Return the (X, Y) coordinate for the center point of the cell that contains the specified text.  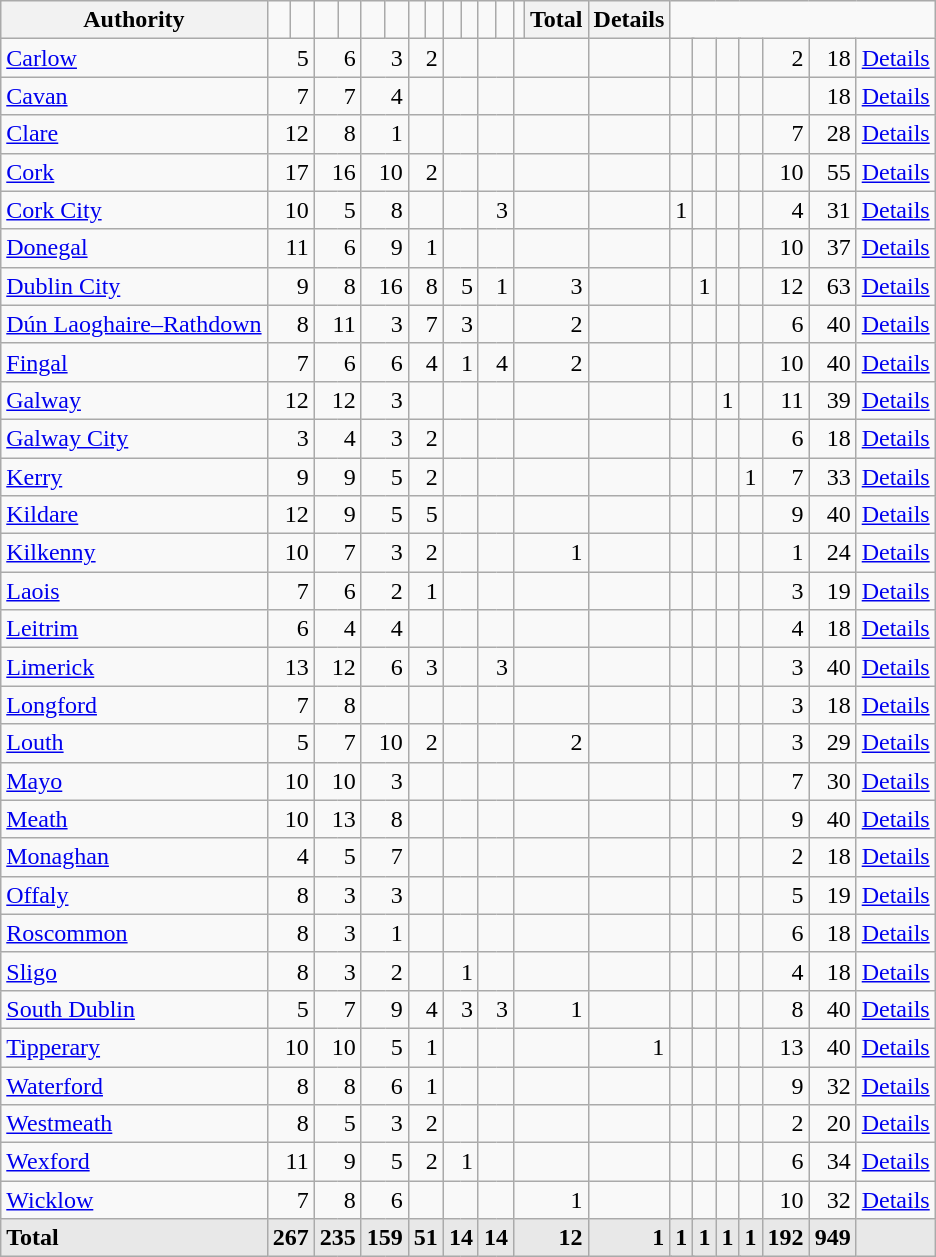
33 (832, 477)
Fingal (134, 362)
Westmeath (134, 1124)
Longford (134, 705)
Clare (134, 134)
Leitrim (134, 629)
Cork (134, 172)
39 (832, 400)
Waterford (134, 1085)
Laois (134, 591)
Dún Laoghaire–Rathdown (134, 324)
267 (290, 1238)
Mayo (134, 781)
17 (290, 172)
Cavan (134, 96)
Kilkenny (134, 553)
29 (832, 743)
Roscommon (134, 933)
Monaghan (134, 857)
Kildare (134, 515)
Offaly (134, 895)
Galway (134, 400)
30 (832, 781)
51 (426, 1238)
Donegal (134, 248)
Tipperary (134, 1047)
63 (832, 286)
159 (384, 1238)
Carlow (134, 58)
Louth (134, 743)
Meath (134, 819)
24 (832, 553)
949 (832, 1238)
Sligo (134, 971)
31 (832, 210)
55 (832, 172)
235 (338, 1238)
Authority (134, 20)
34 (832, 1162)
Limerick (134, 667)
Wicklow (134, 1200)
Cork City (134, 210)
Wexford (134, 1162)
37 (832, 248)
Kerry (134, 477)
South Dublin (134, 1009)
20 (832, 1124)
Galway City (134, 438)
28 (832, 134)
Dublin City (134, 286)
192 (786, 1238)
